Output the (x, y) coordinate of the center of the cell containing the given text.  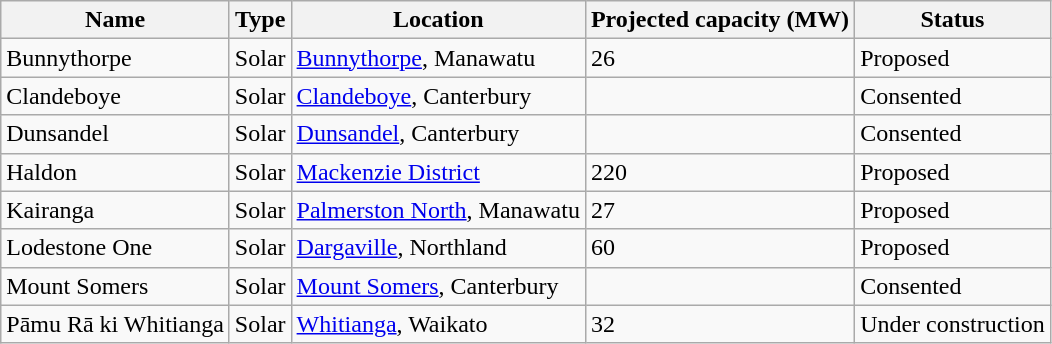
Mount Somers (116, 286)
Whitianga, Waikato (438, 324)
Name (116, 20)
Lodestone One (116, 248)
Location (438, 20)
Palmerston North, Manawatu (438, 210)
26 (720, 58)
Projected capacity (MW) (720, 20)
220 (720, 172)
Under construction (953, 324)
Clandeboye, Canterbury (438, 96)
Dunsandel, Canterbury (438, 134)
Mount Somers, Canterbury (438, 286)
Type (260, 20)
Kairanga (116, 210)
60 (720, 248)
Dargaville, Northland (438, 248)
Pāmu Rā ki Whitianga (116, 324)
32 (720, 324)
Clandeboye (116, 96)
Dunsandel (116, 134)
Mackenzie District (438, 172)
Bunnythorpe, Manawatu (438, 58)
Status (953, 20)
Bunnythorpe (116, 58)
27 (720, 210)
Haldon (116, 172)
